Scan for the cell matching the given text and deliver its (X, Y) coordinate at center. 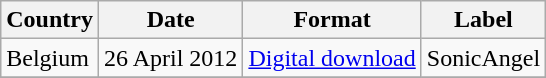
Digital download (332, 58)
Format (332, 20)
26 April 2012 (170, 58)
Date (170, 20)
Label (483, 20)
Country (50, 20)
Belgium (50, 58)
SonicAngel (483, 58)
